Scan for the cell matching the given text and deliver its [X, Y] coordinate at center. 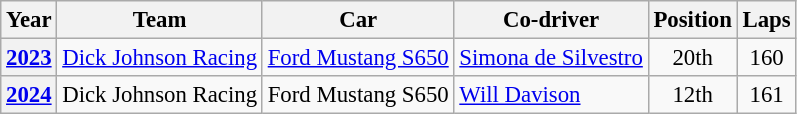
Year [29, 20]
161 [766, 95]
2023 [29, 58]
Laps [766, 20]
Car [358, 20]
12th [692, 95]
Simona de Silvestro [551, 58]
160 [766, 58]
2024 [29, 95]
20th [692, 58]
Position [692, 20]
Team [160, 20]
Co-driver [551, 20]
Will Davison [551, 95]
